From the cell containing the given text, extract its center point as [X, Y] coordinate. 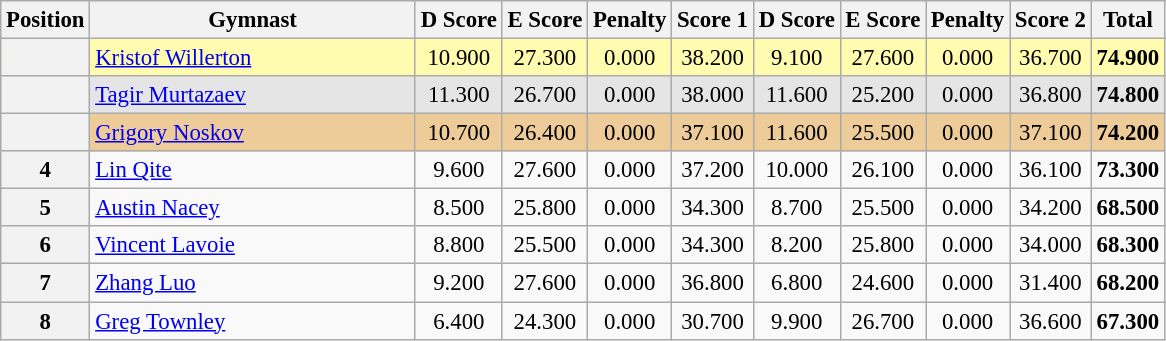
38.200 [713, 58]
36.100 [1051, 170]
9.600 [458, 170]
9.200 [458, 283]
10.900 [458, 58]
26.400 [544, 133]
67.300 [1128, 321]
8.800 [458, 245]
6.400 [458, 321]
34.000 [1051, 245]
Score 2 [1051, 20]
10.000 [796, 170]
8.700 [796, 208]
Total [1128, 20]
6 [46, 245]
27.300 [544, 58]
24.600 [882, 283]
31.400 [1051, 283]
8 [46, 321]
10.700 [458, 133]
36.700 [1051, 58]
37.200 [713, 170]
8.200 [796, 245]
24.300 [544, 321]
26.100 [882, 170]
7 [46, 283]
Kristof Willerton [253, 58]
8.500 [458, 208]
Greg Townley [253, 321]
34.200 [1051, 208]
4 [46, 170]
Lin Qite [253, 170]
30.700 [713, 321]
68.300 [1128, 245]
Grigory Noskov [253, 133]
38.000 [713, 95]
Austin Nacey [253, 208]
73.300 [1128, 170]
36.600 [1051, 321]
74.200 [1128, 133]
74.800 [1128, 95]
74.900 [1128, 58]
6.800 [796, 283]
9.900 [796, 321]
5 [46, 208]
Vincent Lavoie [253, 245]
11.300 [458, 95]
Score 1 [713, 20]
Tagir Murtazaev [253, 95]
25.200 [882, 95]
68.200 [1128, 283]
68.500 [1128, 208]
9.100 [796, 58]
Gymnast [253, 20]
Position [46, 20]
Zhang Luo [253, 283]
